From the cell containing the given text, extract its center point as [x, y] coordinate. 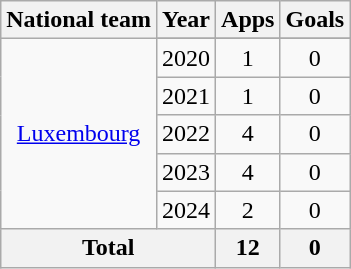
2023 [186, 172]
12 [248, 248]
Luxembourg [79, 134]
2022 [186, 134]
Goals [315, 20]
National team [79, 20]
Year [186, 20]
2 [248, 210]
Apps [248, 20]
2020 [186, 58]
Total [108, 248]
2021 [186, 96]
2024 [186, 210]
